Identify which cell holds the provided text, then report its [x, y] central coordinate. 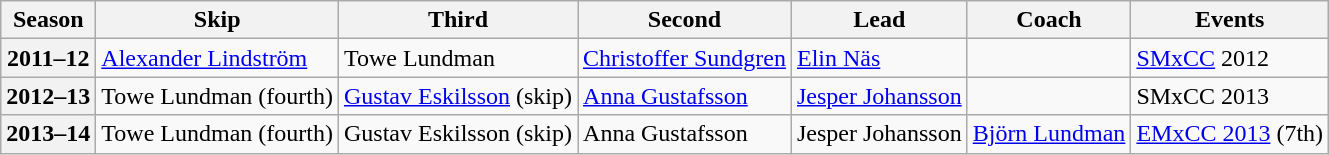
2011–12 [48, 58]
Second [685, 20]
Coach [1049, 20]
Season [48, 20]
2013–14 [48, 134]
EMxCC 2013 (7th) [1230, 134]
Skip [218, 20]
Lead [879, 20]
2012–13 [48, 96]
Björn Lundman [1049, 134]
Alexander Lindström [218, 58]
Towe Lundman [458, 58]
Events [1230, 20]
SMxCC 2012 [1230, 58]
SMxCC 2013 [1230, 96]
Elin Näs [879, 58]
Third [458, 20]
Christoffer Sundgren [685, 58]
